Detect which cell encompasses the target text, then output its (X, Y) center coordinate. 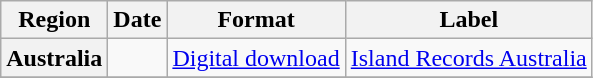
Region (54, 20)
Digital download (256, 58)
Label (468, 20)
Format (256, 20)
Island Records Australia (468, 58)
Australia (54, 58)
Date (138, 20)
